Scan for the cell matching the given text and deliver its (x, y) coordinate at center. 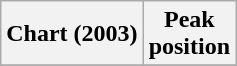
Peakposition (189, 34)
Chart (2003) (72, 34)
